Detect which cell encompasses the target text, then output its (x, y) center coordinate. 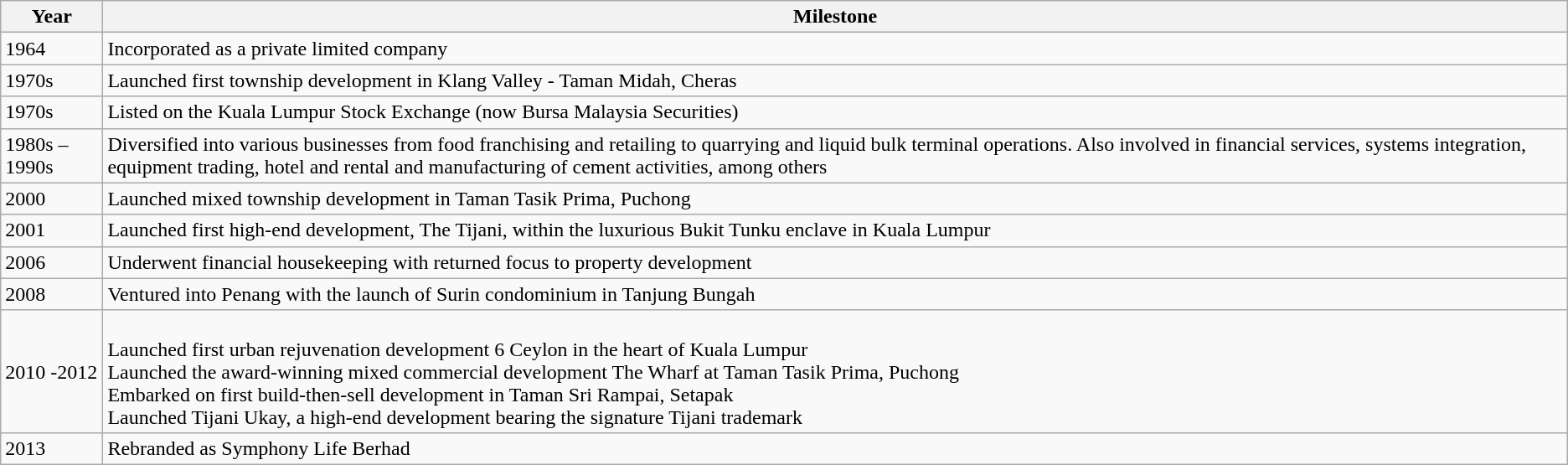
2000 (52, 199)
Rebranded as Symphony Life Berhad (835, 448)
Listed on the Kuala Lumpur Stock Exchange (now Bursa Malaysia Securities) (835, 112)
Launched first township development in Klang Valley - Taman Midah, Cheras (835, 80)
2010 -2012 (52, 371)
2008 (52, 294)
Underwent financial housekeeping with returned focus to property development (835, 262)
2013 (52, 448)
Milestone (835, 17)
1964 (52, 49)
Launched first high-end development, The Tijani, within the luxurious Bukit Tunku enclave in Kuala Lumpur (835, 230)
1980s – 1990s (52, 156)
Year (52, 17)
Incorporated as a private limited company (835, 49)
2001 (52, 230)
Ventured into Penang with the launch of Surin condominium in Tanjung Bungah (835, 294)
2006 (52, 262)
Launched mixed township development in Taman Tasik Prima, Puchong (835, 199)
